Extract the [x, y] coordinate from the center of the cell holding the provided text.  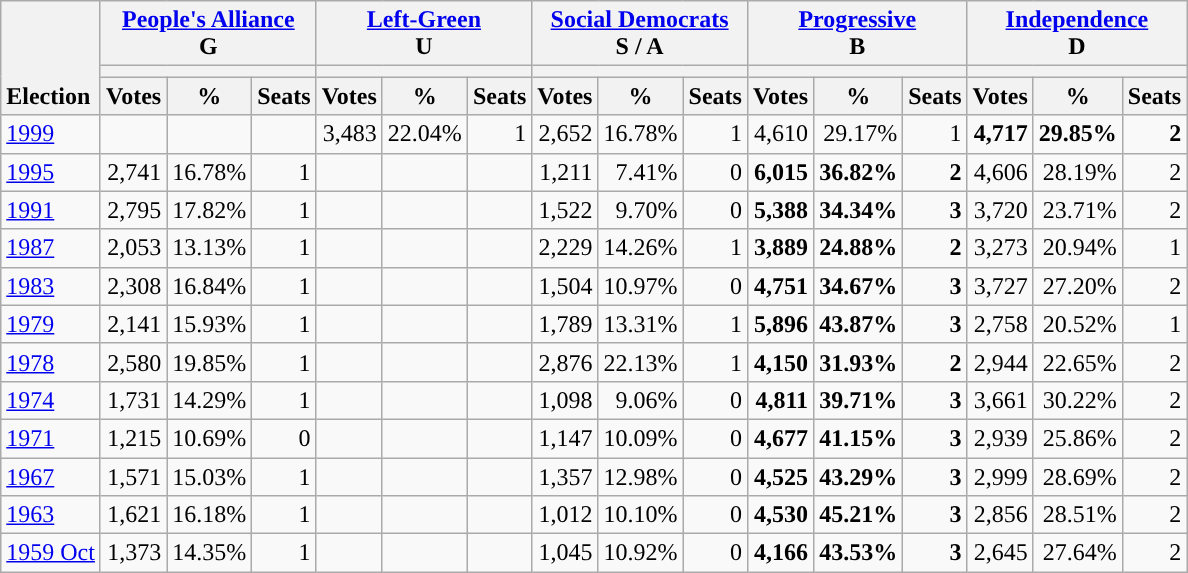
19.85% [210, 362]
1987 [51, 248]
22.13% [640, 362]
1,012 [565, 515]
4,606 [1000, 172]
23.71% [1078, 210]
14.26% [640, 248]
Social DemocratsS / A [640, 34]
10.69% [210, 438]
1,147 [565, 438]
1,789 [565, 324]
14.29% [210, 400]
13.13% [210, 248]
28.69% [1078, 477]
1,211 [565, 172]
43.87% [858, 324]
10.97% [640, 286]
27.64% [1078, 553]
20.52% [1078, 324]
2,758 [1000, 324]
6,015 [780, 172]
4,717 [1000, 134]
29.85% [1078, 134]
31.93% [858, 362]
1974 [51, 400]
39.71% [858, 400]
9.06% [640, 400]
ProgressiveB [857, 34]
7.41% [640, 172]
1,504 [565, 286]
16.84% [210, 286]
2,645 [1000, 553]
People's AllianceG [208, 34]
4,811 [780, 400]
36.82% [858, 172]
3,727 [1000, 286]
Left-GreenU [424, 34]
1963 [51, 515]
24.88% [858, 248]
5,388 [780, 210]
1991 [51, 210]
2,141 [133, 324]
2,580 [133, 362]
5,896 [780, 324]
1,045 [565, 553]
Election [51, 58]
34.34% [858, 210]
10.10% [640, 515]
1,215 [133, 438]
2,856 [1000, 515]
1983 [51, 286]
9.70% [640, 210]
2,876 [565, 362]
1979 [51, 324]
14.35% [210, 553]
2,939 [1000, 438]
1,522 [565, 210]
1,621 [133, 515]
4,610 [780, 134]
22.65% [1078, 362]
3,720 [1000, 210]
1,571 [133, 477]
1,357 [565, 477]
10.09% [640, 438]
1978 [51, 362]
1,731 [133, 400]
15.93% [210, 324]
2,795 [133, 210]
1999 [51, 134]
4,525 [780, 477]
16.18% [210, 515]
22.04% [424, 134]
27.20% [1078, 286]
3,889 [780, 248]
25.86% [1078, 438]
1967 [51, 477]
34.67% [858, 286]
29.17% [858, 134]
2,053 [133, 248]
20.94% [1078, 248]
41.15% [858, 438]
3,661 [1000, 400]
2,229 [565, 248]
45.21% [858, 515]
15.03% [210, 477]
10.92% [640, 553]
2,999 [1000, 477]
2,652 [565, 134]
2,944 [1000, 362]
1995 [51, 172]
17.82% [210, 210]
2,741 [133, 172]
1971 [51, 438]
4,530 [780, 515]
4,677 [780, 438]
12.98% [640, 477]
28.19% [1078, 172]
28.51% [1078, 515]
1,373 [133, 553]
1959 Oct [51, 553]
2,308 [133, 286]
4,166 [780, 553]
4,150 [780, 362]
IndependenceD [1077, 34]
13.31% [640, 324]
4,751 [780, 286]
1,098 [565, 400]
3,273 [1000, 248]
43.29% [858, 477]
43.53% [858, 553]
3,483 [349, 134]
30.22% [1078, 400]
